Locate the cell with the specified text and output its [X, Y] center coordinate. 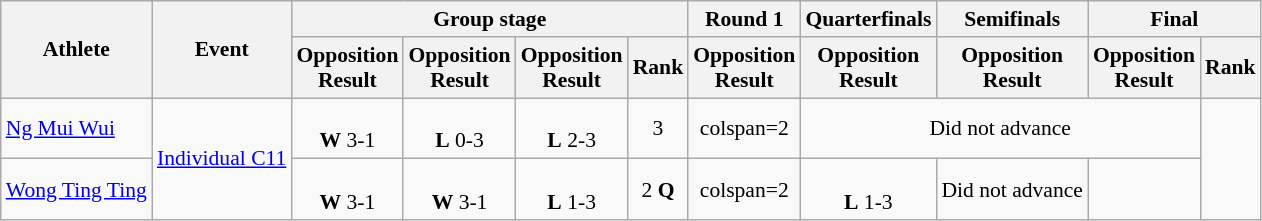
Semifinals [1012, 19]
3 [658, 128]
Ng Mui Wui [76, 128]
Wong Ting Ting [76, 190]
L 2-3 [572, 128]
Quarterfinals [868, 19]
2 Q [658, 190]
Round 1 [744, 19]
Final [1174, 19]
Athlete [76, 50]
Group stage [490, 19]
Individual C11 [222, 159]
L 0-3 [459, 128]
Event [222, 50]
